Extract the [X, Y] coordinate from the center of the cell holding the provided text.  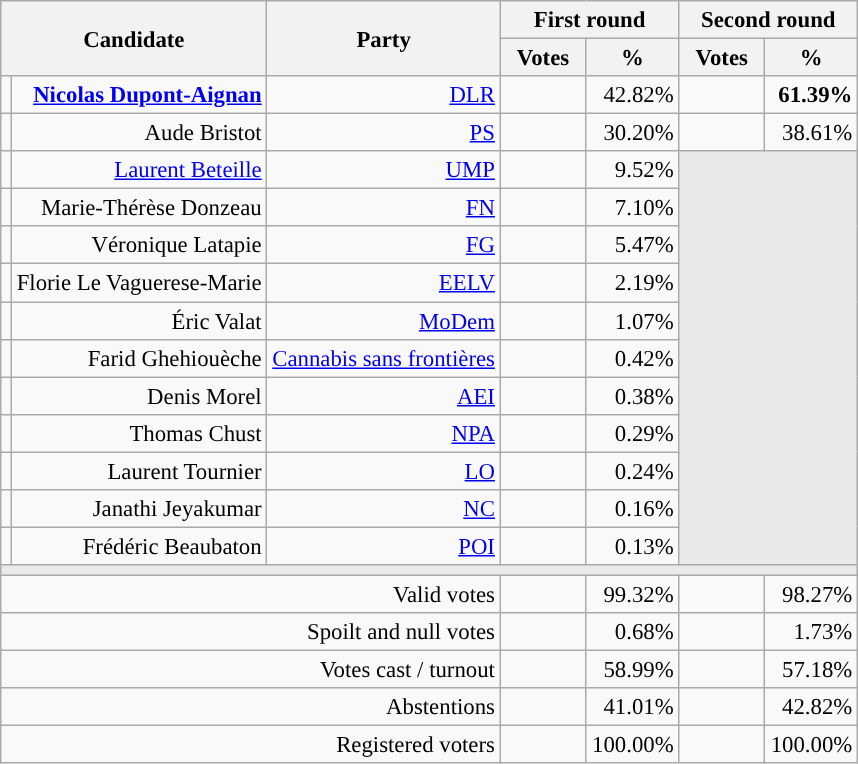
7.10% [632, 208]
Florie Le Vaguerese-Marie [139, 283]
Véronique Latapie [139, 245]
Party [384, 38]
AEI [384, 396]
POI [384, 546]
Candidate [134, 38]
NPA [384, 433]
NC [384, 509]
FN [384, 208]
Valid votes [251, 594]
0.29% [632, 433]
Cannabis sans frontières [384, 358]
MoDem [384, 321]
1.73% [812, 632]
Denis Morel [139, 396]
EELV [384, 283]
58.99% [632, 670]
LO [384, 471]
Second round [768, 20]
9.52% [632, 170]
Laurent Beteille [139, 170]
UMP [384, 170]
DLR [384, 95]
Nicolas Dupont-Aignan [139, 95]
Registered voters [251, 745]
0.42% [632, 358]
0.13% [632, 546]
Thomas Chust [139, 433]
Frédéric Beaubaton [139, 546]
98.27% [812, 594]
Marie-Thérèse Donzeau [139, 208]
2.19% [632, 283]
99.32% [632, 594]
61.39% [812, 95]
0.68% [632, 632]
0.24% [632, 471]
1.07% [632, 321]
30.20% [632, 133]
Farid Ghehiouèche [139, 358]
0.16% [632, 509]
5.47% [632, 245]
Janathi Jeyakumar [139, 509]
Aude Bristot [139, 133]
Éric Valat [139, 321]
PS [384, 133]
Laurent Tournier [139, 471]
38.61% [812, 133]
Spoilt and null votes [251, 632]
41.01% [632, 707]
Abstentions [251, 707]
FG [384, 245]
Votes cast / turnout [251, 670]
57.18% [812, 670]
0.38% [632, 396]
First round [590, 20]
